Extract the (X, Y) coordinate from the center of the cell holding the provided text.  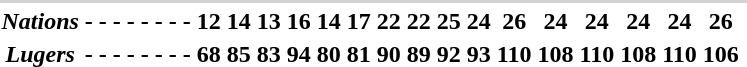
16 (298, 21)
Nations (40, 21)
17 (358, 21)
13 (268, 21)
12 (208, 21)
25 (448, 21)
